For the text-containing cell, return its midpoint in [x, y] coordinate format. 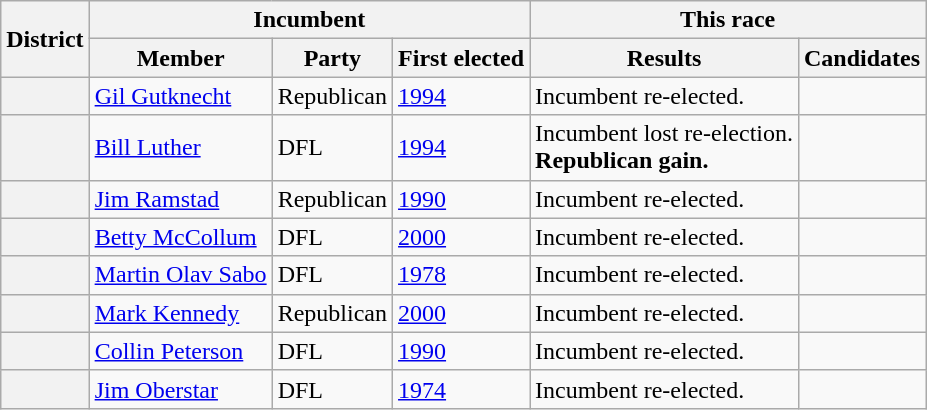
District [45, 39]
This race [728, 20]
Results [664, 58]
Bill Luther [180, 148]
Mark Kennedy [180, 313]
Gil Gutknecht [180, 96]
Party [332, 58]
Martin Olav Sabo [180, 275]
Jim Oberstar [180, 389]
Candidates [862, 58]
Jim Ramstad [180, 199]
Member [180, 58]
1974 [462, 389]
Incumbent [309, 20]
Incumbent lost re-election.Republican gain. [664, 148]
1978 [462, 275]
Collin Peterson [180, 351]
Betty McCollum [180, 237]
First elected [462, 58]
